Provide the (x, y) coordinate of the cell's center where the given text is located.  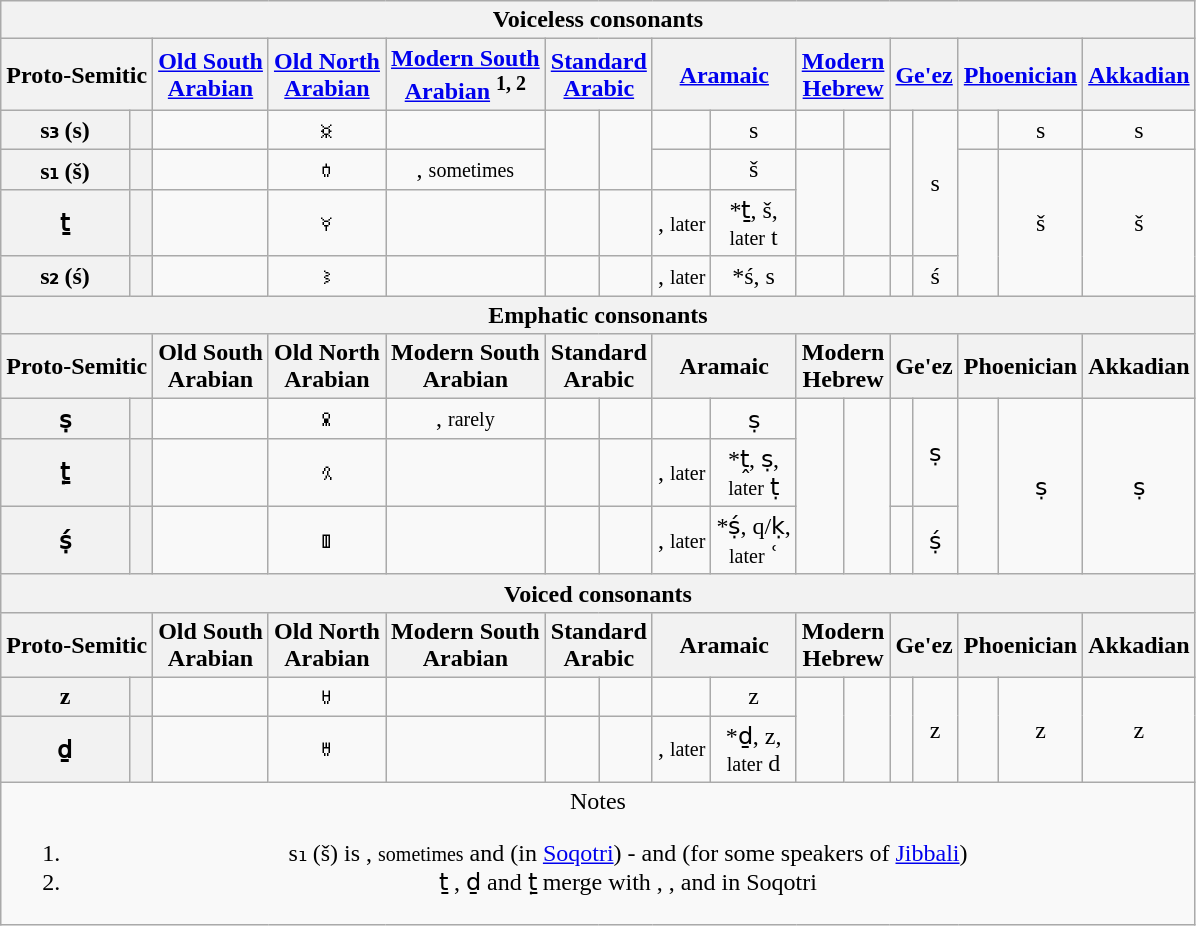
, sometimes (466, 170)
Voiceless consonants (598, 20)
𐪘 (326, 697)
ṯ̣ (65, 472)
Voiced consonants (598, 593)
s₃ (s) (65, 130)
*ś, s (754, 276)
Modern SouthArabian 1, 2 (466, 75)
𐪛 (326, 222)
*ṯ, š,later t (754, 222)
ś (935, 276)
, rarely (466, 419)
ḏ (65, 750)
𐪏 (326, 130)
Emphatic consonants (598, 315)
*ḏ, z,later d (754, 750)
s₁ (š) (65, 170)
ṯ (65, 222)
𐪊 (326, 170)
𐪓 (326, 540)
𐪎 (326, 419)
𐪜 (326, 472)
s₂ (ś) (65, 276)
*ṱ, ṣ,later ṭ (754, 472)
Notess₁ (š) is , sometimes and (in Soqotri) - and (for some speakers of Jibbali)ṯ , ḏ and ṯ̣ merge with , , and in Soqotri (598, 854)
𐪙 (326, 750)
𐪆 (326, 276)
*ṣ́, q/ḳ,later ʿ (754, 540)
